Detect which cell encompasses the target text, then output its [X, Y] center coordinate. 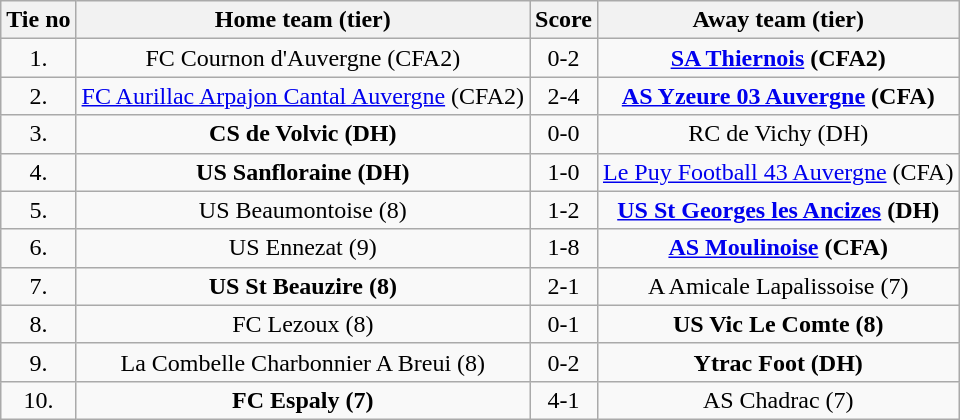
0-1 [564, 324]
1. [38, 58]
1-2 [564, 210]
FC Cournon d'Auvergne (CFA2) [302, 58]
CS de Volvic (DH) [302, 134]
AS Moulinoise (CFA) [778, 248]
5. [38, 210]
Home team (tier) [302, 20]
8. [38, 324]
Tie no [38, 20]
AS Chadrac (7) [778, 400]
2-1 [564, 286]
US St Beauzire (8) [302, 286]
AS Yzeure 03 Auvergne (CFA) [778, 96]
Le Puy Football 43 Auvergne (CFA) [778, 172]
9. [38, 362]
2. [38, 96]
US St Georges les Ancizes (DH) [778, 210]
3. [38, 134]
RC de Vichy (DH) [778, 134]
A Amicale Lapalissoise (7) [778, 286]
FC Espaly (7) [302, 400]
Away team (tier) [778, 20]
4. [38, 172]
US Sanfloraine (DH) [302, 172]
US Vic Le Comte (8) [778, 324]
US Beaumontoise (8) [302, 210]
10. [38, 400]
6. [38, 248]
US Ennezat (9) [302, 248]
1-8 [564, 248]
0-0 [564, 134]
1-0 [564, 172]
Ytrac Foot (DH) [778, 362]
7. [38, 286]
La Combelle Charbonnier A Breui (8) [302, 362]
FC Aurillac Arpajon Cantal Auvergne (CFA2) [302, 96]
2-4 [564, 96]
SA Thiernois (CFA2) [778, 58]
4-1 [564, 400]
Score [564, 20]
FC Lezoux (8) [302, 324]
